From the cell containing the given text, extract its center point as [X, Y] coordinate. 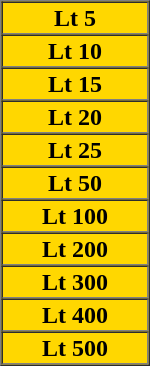
Lt 15 [76, 84]
Lt 20 [76, 116]
Lt 100 [76, 216]
Lt 50 [76, 182]
Lt 500 [76, 348]
Lt 300 [76, 282]
Lt 200 [76, 248]
Lt 25 [76, 150]
Lt 400 [76, 314]
Lt 5 [76, 18]
Lt 10 [76, 50]
